Scan for the cell matching the given text and deliver its [x, y] coordinate at center. 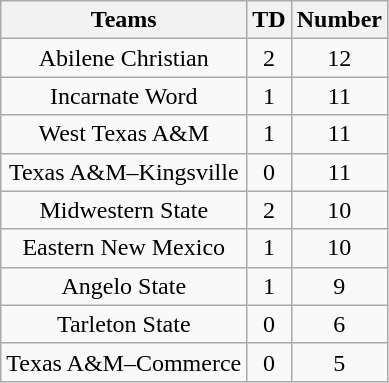
12 [339, 58]
Teams [124, 20]
Abilene Christian [124, 58]
Incarnate Word [124, 96]
Number [339, 20]
West Texas A&M [124, 134]
6 [339, 324]
TD [269, 20]
Texas A&M–Kingsville [124, 172]
5 [339, 362]
Angelo State [124, 286]
9 [339, 286]
Midwestern State [124, 210]
Texas A&M–Commerce [124, 362]
Eastern New Mexico [124, 248]
Tarleton State [124, 324]
